Extract the (X, Y) coordinate from the center of the cell holding the provided text.  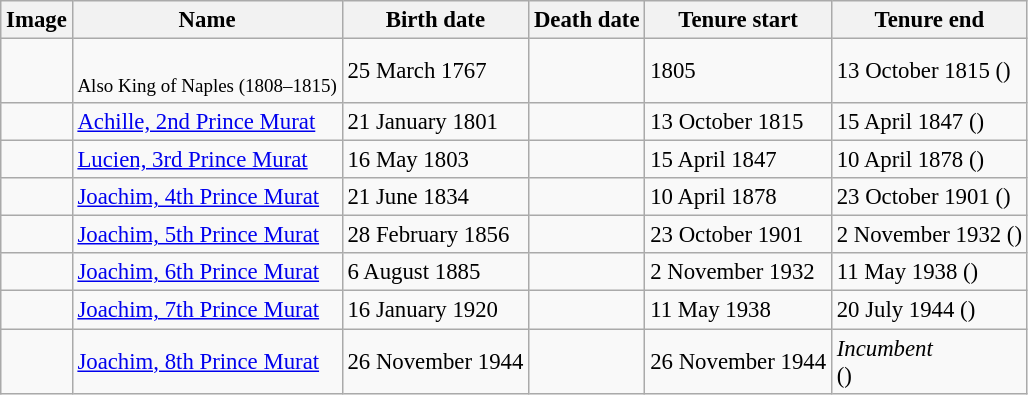
Joachim, 4th Prince Murat (207, 197)
Name (207, 20)
20 July 1944 () (929, 310)
6 August 1885 (435, 273)
13 October 1815 (738, 122)
Tenure end (929, 20)
Birth date (435, 20)
10 April 1878 () (929, 160)
Also King of Naples (1808–1815) (207, 72)
21 January 1801 (435, 122)
16 May 1803 (435, 160)
21 June 1834 (435, 197)
Tenure start (738, 20)
13 October 1815 () (929, 72)
2 November 1932 (738, 273)
23 October 1901 (738, 235)
15 April 1847 () (929, 122)
2 November 1932 () (929, 235)
Joachim, 8th Prince Murat (207, 362)
Joachim, 5th Prince Murat (207, 235)
1805 (738, 72)
Incumbent() (929, 362)
25 March 1767 (435, 72)
11 May 1938 (738, 310)
10 April 1878 (738, 197)
28 February 1856 (435, 235)
23 October 1901 () (929, 197)
Death date (587, 20)
16 January 1920 (435, 310)
Lucien, 3rd Prince Murat (207, 160)
15 April 1847 (738, 160)
Image (36, 20)
Achille, 2nd Prince Murat (207, 122)
Joachim, 7th Prince Murat (207, 310)
Joachim, 6th Prince Murat (207, 273)
11 May 1938 () (929, 273)
